From the cell containing the given text, extract its center point as [X, Y] coordinate. 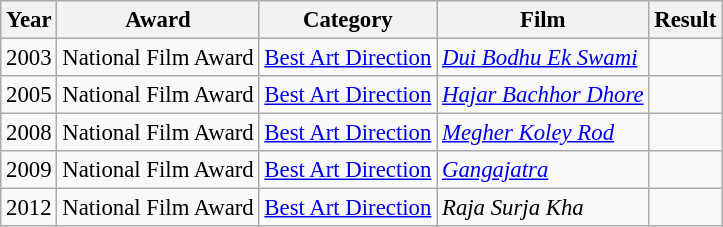
Gangajatra [543, 170]
Category [348, 20]
Hajar Bachhor Dhore [543, 95]
2003 [29, 58]
Year [29, 20]
Megher Koley Rod [543, 133]
2005 [29, 95]
Raja Surja Kha [543, 208]
Dui Bodhu Ek Swami [543, 58]
2012 [29, 208]
2008 [29, 133]
Result [686, 20]
Award [158, 20]
Film [543, 20]
2009 [29, 170]
